Capture the cell that displays the provided text and extract its [x, y] central coordinate. 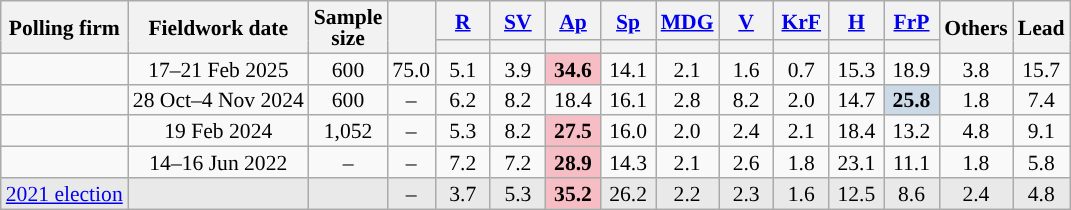
0.7 [802, 68]
2.3 [746, 194]
H [856, 20]
14–16 Jun 2022 [218, 162]
Lead [1042, 27]
75.0 [411, 68]
Sp [628, 20]
18.9 [912, 68]
1,052 [348, 132]
Others [976, 27]
5.8 [1042, 162]
11.1 [912, 162]
Ap [572, 20]
Polling firm [64, 27]
16.1 [628, 100]
35.2 [572, 194]
Fieldwork date [218, 27]
Samplesize [348, 27]
15.7 [1042, 68]
9.1 [1042, 132]
16.0 [628, 132]
R [462, 20]
KrF [802, 20]
14.3 [628, 162]
6.2 [462, 100]
2.6 [746, 162]
V [746, 20]
25.8 [912, 100]
26.2 [628, 194]
5.1 [462, 68]
FrP [912, 20]
2021 election [64, 194]
3.8 [976, 68]
8.6 [912, 194]
7.4 [1042, 100]
12.5 [856, 194]
15.3 [856, 68]
2.2 [688, 194]
34.6 [572, 68]
27.5 [572, 132]
14.1 [628, 68]
3.7 [462, 194]
28 Oct–4 Nov 2024 [218, 100]
MDG [688, 20]
3.9 [518, 68]
13.2 [912, 132]
19 Feb 2024 [218, 132]
23.1 [856, 162]
2.8 [688, 100]
28.9 [572, 162]
14.7 [856, 100]
17–21 Feb 2025 [218, 68]
SV [518, 20]
